Identify which cell holds the provided text, then report its [x, y] central coordinate. 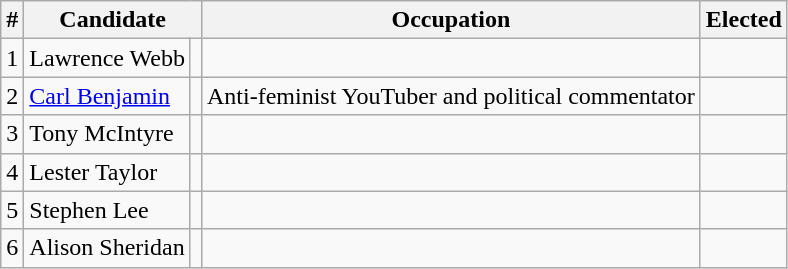
Lawrence Webb [108, 58]
Candidate [113, 20]
Alison Sheridan [108, 248]
Lester Taylor [108, 172]
Tony McIntyre [108, 134]
Carl Benjamin [108, 96]
4 [12, 172]
1 [12, 58]
# [12, 20]
Stephen Lee [108, 210]
Occupation [450, 20]
5 [12, 210]
3 [12, 134]
Anti-feminist YouTuber and political commentator [450, 96]
6 [12, 248]
2 [12, 96]
Elected [744, 20]
